Capture the cell that displays the provided text and extract its (X, Y) central coordinate. 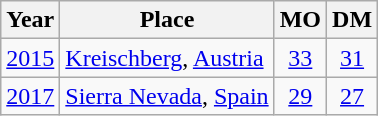
2017 (30, 96)
MO (300, 20)
DM (352, 20)
2015 (30, 58)
Sierra Nevada, Spain (167, 96)
31 (352, 58)
27 (352, 96)
Kreischberg, Austria (167, 58)
33 (300, 58)
Year (30, 20)
Place (167, 20)
29 (300, 96)
